Provide the [x, y] coordinate of the cell's center where the given text is located.  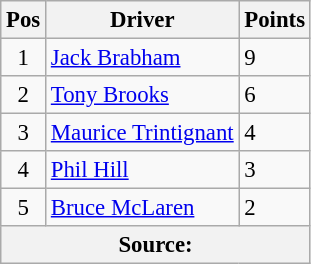
Points [274, 20]
1 [24, 58]
Tony Brooks [142, 95]
Bruce McLaren [142, 208]
Maurice Trintignant [142, 133]
6 [274, 95]
Source: [156, 245]
Jack Brabham [142, 58]
Driver [142, 20]
5 [24, 208]
Phil Hill [142, 170]
Pos [24, 20]
9 [274, 58]
